Return the (X, Y) coordinate for the center point of the cell that contains the specified text.  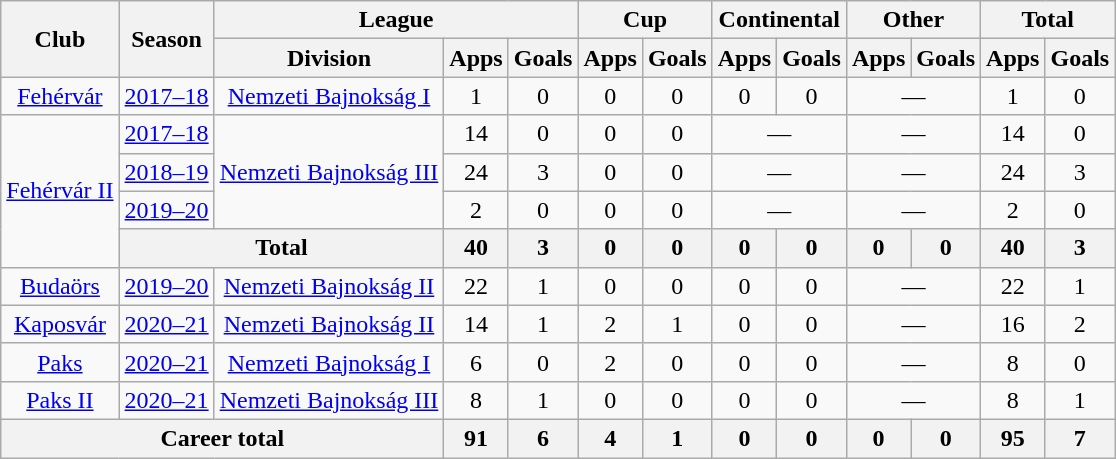
Cup (645, 20)
Fehérvár II (60, 191)
16 (1013, 324)
League (396, 20)
Division (329, 58)
Kaposvár (60, 324)
Paks (60, 362)
Other (913, 20)
4 (610, 438)
Club (60, 39)
95 (1013, 438)
Fehérvár (60, 96)
Career total (222, 438)
Paks II (60, 400)
Continental (779, 20)
7 (1080, 438)
91 (476, 438)
2018–19 (166, 172)
Budaörs (60, 286)
Season (166, 39)
